From the cell containing the given text, extract its center point as [x, y] coordinate. 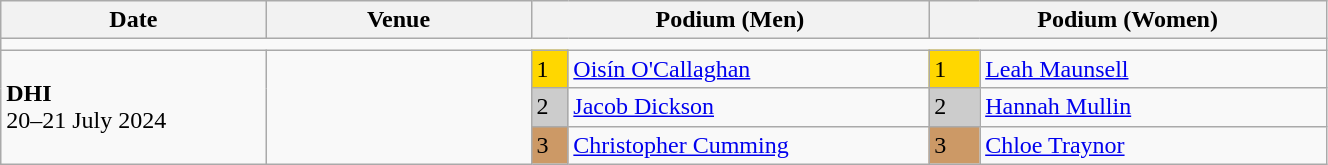
Podium (Men) [730, 20]
Christopher Cumming [748, 145]
Leah Maunsell [1154, 69]
Hannah Mullin [1154, 107]
Oisín O'Callaghan [748, 69]
Chloe Traynor [1154, 145]
Jacob Dickson [748, 107]
Date [134, 20]
Venue [398, 20]
Podium (Women) [1128, 20]
DHI 20–21 July 2024 [134, 107]
